Output the [X, Y] coordinate of the center of the cell containing the given text.  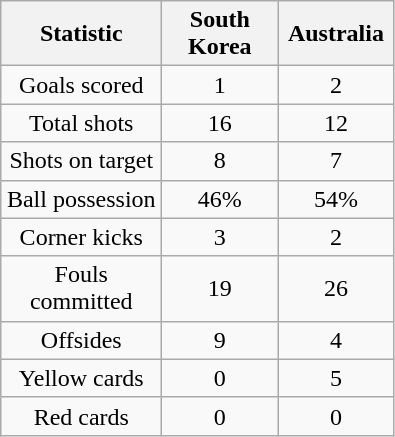
Red cards [82, 416]
9 [220, 340]
Statistic [82, 34]
Ball possession [82, 199]
26 [336, 288]
Australia [336, 34]
Offsides [82, 340]
19 [220, 288]
Yellow cards [82, 378]
12 [336, 123]
16 [220, 123]
South Korea [220, 34]
46% [220, 199]
Corner kicks [82, 237]
3 [220, 237]
5 [336, 378]
Total shots [82, 123]
8 [220, 161]
7 [336, 161]
54% [336, 199]
Goals scored [82, 85]
1 [220, 85]
Shots on target [82, 161]
4 [336, 340]
Fouls committed [82, 288]
